Locate the cell with the specified text and output its (x, y) center coordinate. 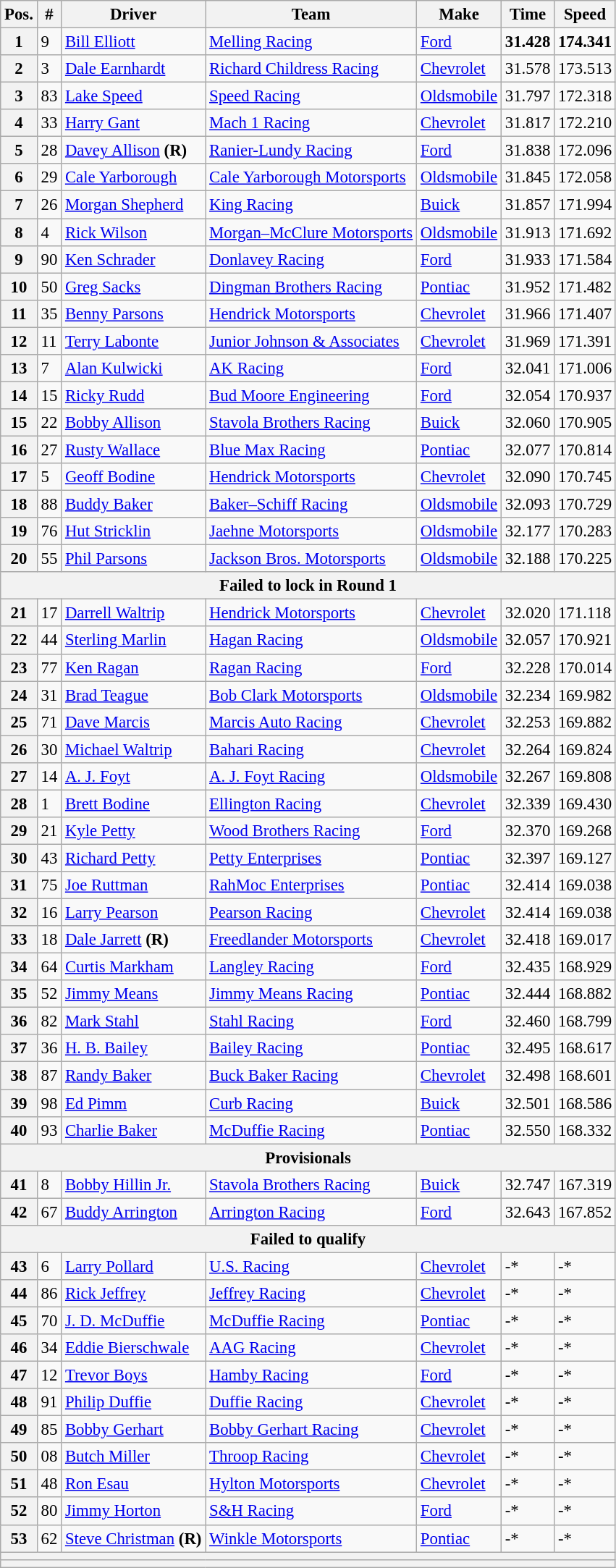
Petty Enterprises (311, 858)
32.418 (527, 940)
2 (19, 69)
32.057 (527, 641)
174.341 (585, 42)
170.729 (585, 505)
Bud Moore Engineering (311, 395)
Jimmy Means Racing (311, 994)
Butch Miller (133, 1457)
31.857 (527, 205)
Duffie Racing (311, 1402)
Morgan Shepherd (133, 205)
82 (49, 1021)
Bob Clark Motorsports (311, 695)
Kyle Petty (133, 831)
Richard Petty (133, 858)
Jaehne Motorsports (311, 531)
AK Racing (311, 368)
39 (19, 1103)
Dave Marcis (133, 722)
Jimmy Means (133, 994)
Stahl Racing (311, 1021)
42 (19, 1212)
86 (49, 1294)
51 (19, 1484)
31.838 (527, 151)
167.852 (585, 1212)
171.994 (585, 205)
31.913 (527, 232)
Davey Allison (R) (133, 151)
Winkle Motorsports (311, 1538)
Hagan Racing (311, 641)
Brett Bodine (133, 804)
31.966 (527, 313)
80 (49, 1512)
13 (19, 368)
Donlavey Racing (311, 259)
93 (49, 1130)
32.093 (527, 505)
Randy Baker (133, 1076)
Bill Elliott (133, 42)
32.498 (527, 1076)
171.482 (585, 287)
170.921 (585, 641)
170.225 (585, 559)
171.118 (585, 613)
76 (49, 531)
171.006 (585, 368)
168.601 (585, 1076)
Alan Kulwicki (133, 368)
172.210 (585, 123)
37 (19, 1049)
32.020 (527, 613)
32.054 (527, 395)
70 (49, 1320)
Dingman Brothers Racing (311, 287)
32.550 (527, 1130)
32.090 (527, 477)
31.797 (527, 96)
98 (49, 1103)
173.513 (585, 69)
32.077 (527, 450)
32.264 (527, 749)
Mark Stahl (133, 1021)
Pearson Racing (311, 913)
Darrell Waltrip (133, 613)
Curtis Markham (133, 967)
169.430 (585, 804)
32.188 (527, 559)
83 (49, 96)
53 (19, 1538)
Michael Waltrip (133, 749)
Joe Ruttman (133, 885)
32.370 (527, 831)
32.397 (527, 858)
171.391 (585, 341)
32.267 (527, 777)
170.905 (585, 423)
Hut Stricklin (133, 531)
Buddy Arrington (133, 1212)
Richard Childress Racing (311, 69)
32.747 (527, 1184)
32.041 (527, 368)
Ken Ragan (133, 667)
Pos. (19, 14)
168.929 (585, 967)
Steve Christman (R) (133, 1538)
62 (49, 1538)
171.692 (585, 232)
Driver (133, 14)
64 (49, 967)
Make (459, 14)
Speed (585, 14)
A. J. Foyt (133, 777)
169.127 (585, 858)
32.460 (527, 1021)
Jackson Bros. Motorsports (311, 559)
Hylton Motorsports (311, 1484)
32.495 (527, 1049)
32 (19, 913)
172.318 (585, 96)
Jimmy Horton (133, 1512)
Lake Speed (133, 96)
Freedlander Motorsports (311, 940)
88 (49, 505)
10 (19, 287)
172.058 (585, 177)
32.435 (527, 967)
38 (19, 1076)
Ed Pimm (133, 1103)
Ragan Racing (311, 667)
23 (19, 667)
169.268 (585, 831)
71 (49, 722)
Arrington Racing (311, 1212)
Philip Duffie (133, 1402)
Wood Brothers Racing (311, 831)
19 (19, 531)
Ken Schrader (133, 259)
Brad Teague (133, 695)
A. J. Foyt Racing (311, 777)
Rick Jeffrey (133, 1294)
170.814 (585, 450)
169.982 (585, 695)
Failed to qualify (308, 1239)
J. D. McDuffie (133, 1320)
Larry Pollard (133, 1266)
King Racing (311, 205)
32.234 (527, 695)
Rick Wilson (133, 232)
Geoff Bodine (133, 477)
Larry Pearson (133, 913)
32.228 (527, 667)
168.799 (585, 1021)
Benny Parsons (133, 313)
Ellington Racing (311, 804)
Dale Earnhardt (133, 69)
Failed to lock in Round 1 (308, 586)
Cale Yarborough (133, 177)
32.643 (527, 1212)
# (49, 14)
Phil Parsons (133, 559)
Speed Racing (311, 96)
S&H Racing (311, 1512)
Jeffrey Racing (311, 1294)
Bailey Racing (311, 1049)
Provisionals (308, 1158)
168.882 (585, 994)
Melling Racing (311, 42)
77 (49, 667)
Blue Max Racing (311, 450)
168.617 (585, 1049)
170.745 (585, 477)
32.060 (527, 423)
31.578 (527, 69)
31.933 (527, 259)
32.444 (527, 994)
Dale Jarrett (R) (133, 940)
Team (311, 14)
45 (19, 1320)
168.332 (585, 1130)
AAG Racing (311, 1348)
Mach 1 Racing (311, 123)
170.937 (585, 395)
170.283 (585, 531)
55 (49, 559)
32.339 (527, 804)
47 (19, 1375)
170.014 (585, 667)
91 (49, 1402)
Junior Johnson & Associates (311, 341)
U.S. Racing (311, 1266)
32.177 (527, 531)
168.586 (585, 1103)
Morgan–McClure Motorsports (311, 232)
169.808 (585, 777)
H. B. Bailey (133, 1049)
49 (19, 1430)
31.952 (527, 287)
Ricky Rudd (133, 395)
31.428 (527, 42)
171.584 (585, 259)
31.969 (527, 341)
75 (49, 885)
20 (19, 559)
Buddy Baker (133, 505)
25 (19, 722)
167.319 (585, 1184)
Marcis Auto Racing (311, 722)
Sterling Marlin (133, 641)
Bahari Racing (311, 749)
90 (49, 259)
Throop Racing (311, 1457)
169.882 (585, 722)
87 (49, 1076)
Eddie Bierschwale (133, 1348)
Ranier-Lundy Racing (311, 151)
31.845 (527, 177)
Ron Esau (133, 1484)
Rusty Wallace (133, 450)
Hamby Racing (311, 1375)
Terry Labonte (133, 341)
Cale Yarborough Motorsports (311, 177)
Bobby Allison (133, 423)
Baker–Schiff Racing (311, 505)
46 (19, 1348)
32.501 (527, 1103)
40 (19, 1130)
24 (19, 695)
Harry Gant (133, 123)
Langley Racing (311, 967)
Greg Sacks (133, 287)
41 (19, 1184)
RahMoc Enterprises (311, 885)
08 (49, 1457)
31.817 (527, 123)
Time (527, 14)
Bobby Gerhart Racing (311, 1430)
Bobby Gerhart (133, 1430)
32.253 (527, 722)
172.096 (585, 151)
169.824 (585, 749)
Buck Baker Racing (311, 1076)
85 (49, 1430)
67 (49, 1212)
169.017 (585, 940)
171.407 (585, 313)
Curb Racing (311, 1103)
Trevor Boys (133, 1375)
Charlie Baker (133, 1130)
Bobby Hillin Jr. (133, 1184)
